Identify which cell holds the provided text, then report its (X, Y) central coordinate. 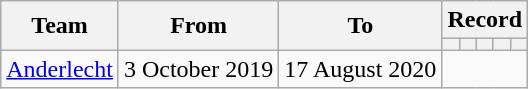
Team (60, 26)
3 October 2019 (198, 69)
To (360, 26)
From (198, 26)
17 August 2020 (360, 69)
Record (485, 20)
Anderlecht (60, 69)
